Pinpoint the cell where the given text exists, returning its [X, Y] midpoint coordinate. 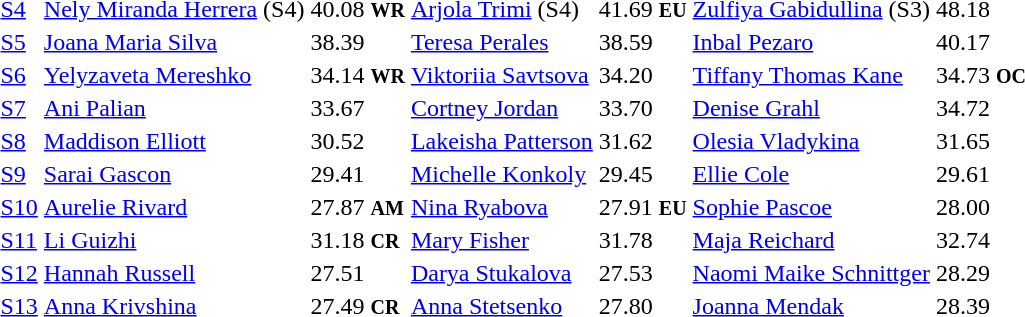
Li Guizhi [174, 240]
Tiffany Thomas Kane [811, 75]
29.45 [642, 174]
31.78 [642, 240]
34.20 [642, 75]
Sarai Gascon [174, 174]
33.67 [358, 108]
34.14 WR [358, 75]
Hannah Russell [174, 273]
29.41 [358, 174]
Ani Palian [174, 108]
31.62 [642, 141]
Naomi Maike Schnittger [811, 273]
33.70 [642, 108]
Lakeisha Patterson [502, 141]
Maddison Elliott [174, 141]
Cortney Jordan [502, 108]
38.59 [642, 42]
Yelyzaveta Mereshko [174, 75]
30.52 [358, 141]
Sophie Pascoe [811, 207]
Darya Stukalova [502, 273]
Ellie Cole [811, 174]
27.53 [642, 273]
Joana Maria Silva [174, 42]
Teresa Perales [502, 42]
27.87 AM [358, 207]
Denise Grahl [811, 108]
Inbal Pezaro [811, 42]
Nina Ryabova [502, 207]
Viktoriia Savtsova [502, 75]
27.51 [358, 273]
31.18 CR [358, 240]
38.39 [358, 42]
Olesia Vladykina [811, 141]
Michelle Konkoly [502, 174]
Mary Fisher [502, 240]
Aurelie Rivard [174, 207]
Maja Reichard [811, 240]
27.91 EU [642, 207]
